Detect which cell encompasses the target text, then output its [X, Y] center coordinate. 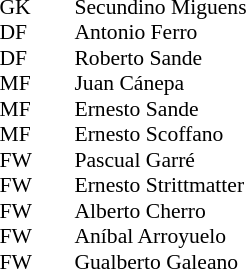
Alberto Cherro [160, 211]
Ernesto Strittmatter [160, 185]
Antonio Ferro [160, 33]
Ernesto Sande [160, 109]
Juan Cánepa [160, 83]
Ernesto Scoffano [160, 135]
Roberto Sande [160, 58]
Pascual Garré [160, 160]
Aníbal Arroyuelo [160, 237]
